Output the [X, Y] coordinate of the center of the cell containing the given text.  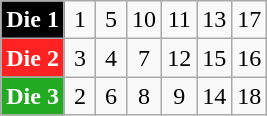
18 [250, 96]
1 [80, 20]
13 [214, 20]
12 [180, 58]
5 [112, 20]
8 [144, 96]
Die 2 [33, 58]
10 [144, 20]
6 [112, 96]
9 [180, 96]
15 [214, 58]
11 [180, 20]
7 [144, 58]
16 [250, 58]
14 [214, 96]
Die 1 [33, 20]
Die 3 [33, 96]
2 [80, 96]
4 [112, 58]
3 [80, 58]
17 [250, 20]
